Find where the given text appears and provide that cell's center as [x, y] coordinate. 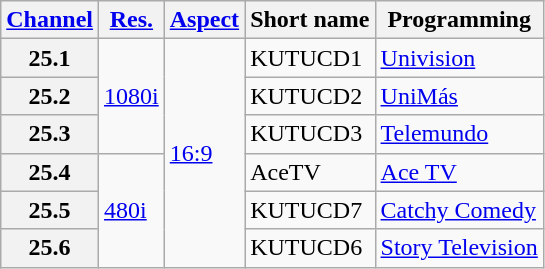
Univision [459, 58]
Short name [310, 20]
Catchy Comedy [459, 210]
25.4 [50, 172]
KUTUCD3 [310, 134]
KUTUCD7 [310, 210]
KUTUCD6 [310, 248]
UniMás [459, 96]
25.6 [50, 248]
KUTUCD2 [310, 96]
AceTV [310, 172]
25.3 [50, 134]
Aspect [204, 20]
480i [132, 210]
Channel [50, 20]
Story Television [459, 248]
25.1 [50, 58]
1080i [132, 96]
Telemundo [459, 134]
25.5 [50, 210]
Programming [459, 20]
Res. [132, 20]
KUTUCD1 [310, 58]
25.2 [50, 96]
Ace TV [459, 172]
16:9 [204, 153]
